Find where the given text appears and provide that cell's center as (x, y) coordinate. 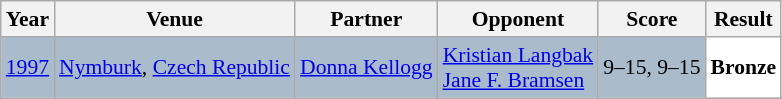
9–15, 9–15 (652, 68)
1997 (28, 68)
Partner (366, 19)
Nymburk, Czech Republic (174, 68)
Opponent (518, 19)
Donna Kellogg (366, 68)
Result (743, 19)
Score (652, 19)
Kristian Langbak Jane F. Bramsen (518, 68)
Year (28, 19)
Bronze (743, 68)
Venue (174, 19)
